Provide the [X, Y] coordinate of the cell's center where the given text is located.  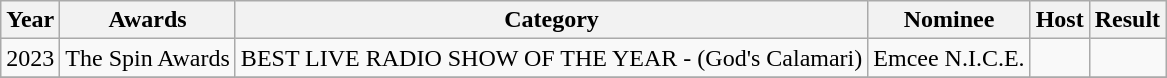
Nominee [949, 20]
Awards [148, 20]
The Spin Awards [148, 58]
Category [551, 20]
2023 [30, 58]
Year [30, 20]
BEST LIVE RADIO SHOW OF THE YEAR - (God's Calamari) [551, 58]
Host [1060, 20]
Emcee N.I.C.E. [949, 58]
Result [1127, 20]
